Return (X, Y) of the center of cell containing provided text 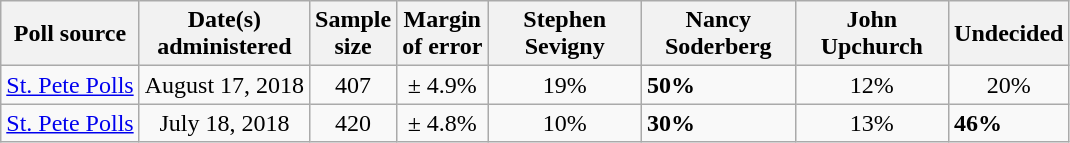
JohnUpchurch (872, 34)
July 18, 2018 (224, 123)
407 (354, 85)
August 17, 2018 (224, 85)
46% (1009, 123)
StephenSevigny (565, 34)
Marginof error (442, 34)
± 4.9% (442, 85)
Samplesize (354, 34)
10% (565, 123)
30% (718, 123)
Poll source (70, 34)
12% (872, 85)
Date(s)administered (224, 34)
Undecided (1009, 34)
13% (872, 123)
19% (565, 85)
420 (354, 123)
± 4.8% (442, 123)
NancySoderberg (718, 34)
20% (1009, 85)
50% (718, 85)
